Capture the cell that displays the provided text and extract its [X, Y] central coordinate. 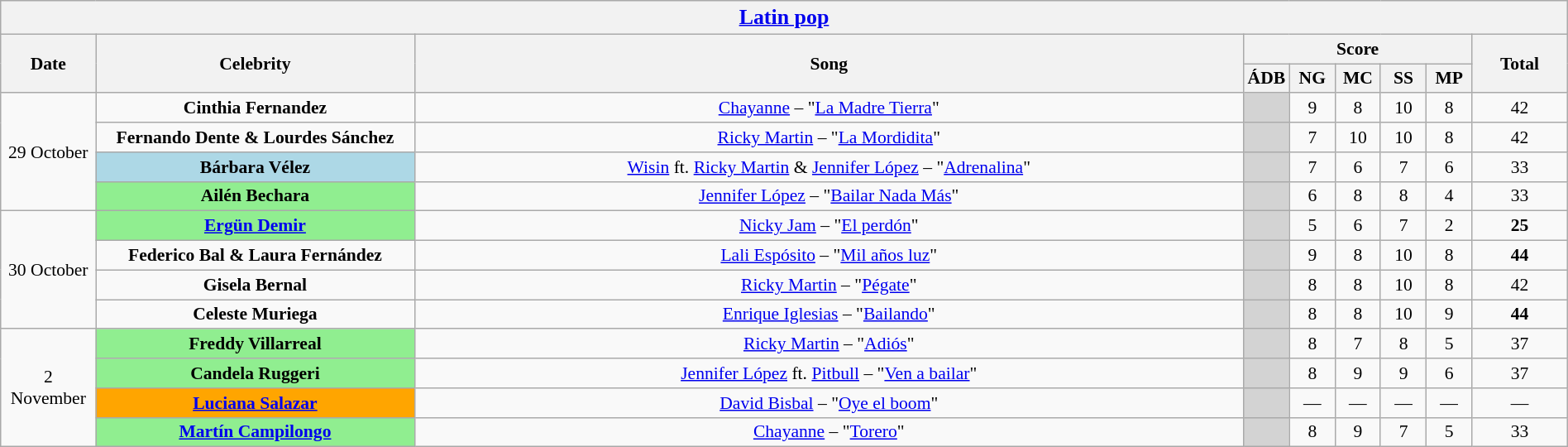
Luciana Salazar [255, 403]
Song [829, 63]
Martín Campilongo [255, 432]
Lali Espósito – "Mil años luz" [829, 256]
Latin pop [784, 17]
Candela Ruggeri [255, 373]
Total [1520, 63]
SS [1403, 79]
Fernando Dente & Lourdes Sánchez [255, 137]
Enrique Iglesias – "Bailando" [829, 315]
Ailén Bechara [255, 196]
Date [48, 63]
Nicky Jam – "El perdón" [829, 226]
ÁDB [1267, 79]
Wisin ft. Ricky Martin & Jennifer López – "Adrenalina" [829, 167]
2 [1449, 226]
Celebrity [255, 63]
Ergün Demir [255, 226]
Jennifer López ft. Pitbull – "Ven a bailar" [829, 373]
Chayanne – "La Madre Tierra" [829, 108]
David Bisbal – "Oye el boom" [829, 403]
Bárbara Vélez [255, 167]
Jennifer López – "Bailar Nada Más" [829, 196]
2 November [48, 388]
Ricky Martin – "Adiós" [829, 344]
MP [1449, 79]
Ricky Martin – "Pégate" [829, 285]
4 [1449, 196]
MC [1358, 79]
29 October [48, 152]
Freddy Villarreal [255, 344]
Gisela Bernal [255, 285]
Cinthia Fernandez [255, 108]
Celeste Muriega [255, 315]
NG [1312, 79]
Ricky Martin – "La Mordidita" [829, 137]
30 October [48, 270]
Score [1358, 49]
Chayanne – "Torero" [829, 432]
Federico Bal & Laura Fernández [255, 256]
25 [1520, 226]
